Identify which cell holds the provided text, then report its (X, Y) central coordinate. 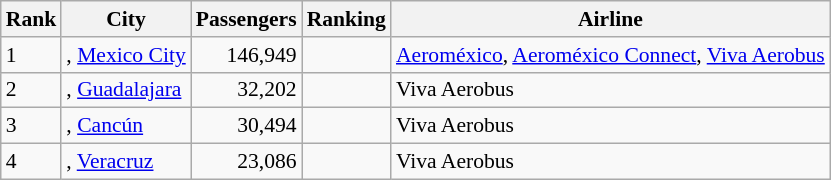
City (126, 19)
2 (32, 90)
30,494 (246, 126)
Ranking (346, 19)
Passengers (246, 19)
146,949 (246, 55)
, Veracruz (126, 162)
1 (32, 55)
3 (32, 126)
Rank (32, 19)
Aeroméxico, Aeroméxico Connect, Viva Aerobus (610, 55)
, Cancún (126, 126)
Airline (610, 19)
32,202 (246, 90)
23,086 (246, 162)
4 (32, 162)
, Mexico City (126, 55)
, Guadalajara (126, 90)
